Output the [X, Y] coordinate of the center of the cell containing the given text.  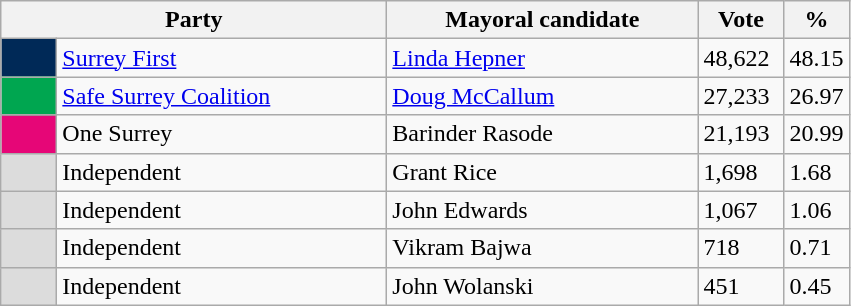
1,698 [741, 172]
Vikram Bajwa [542, 248]
Linda Hepner [542, 58]
Surrey First [222, 58]
451 [741, 286]
John Edwards [542, 210]
Grant Rice [542, 172]
Party [194, 20]
Vote [741, 20]
Barinder Rasode [542, 134]
20.99 [816, 134]
21,193 [741, 134]
One Surrey [222, 134]
John Wolanski [542, 286]
% [816, 20]
27,233 [741, 96]
Safe Surrey Coalition [222, 96]
0.71 [816, 248]
1,067 [741, 210]
Doug McCallum [542, 96]
0.45 [816, 286]
1.68 [816, 172]
26.97 [816, 96]
Mayoral candidate [542, 20]
48,622 [741, 58]
718 [741, 248]
1.06 [816, 210]
48.15 [816, 58]
